Find where the given text appears and provide that cell's center as (x, y) coordinate. 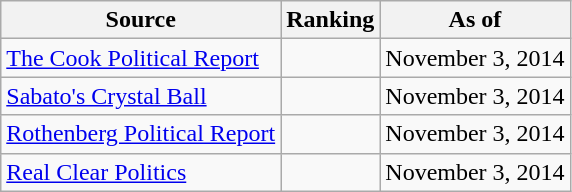
The Cook Political Report (141, 58)
Real Clear Politics (141, 172)
As of (475, 20)
Source (141, 20)
Rothenberg Political Report (141, 134)
Sabato's Crystal Ball (141, 96)
Ranking (330, 20)
